Identify which cell holds the provided text, then report its (x, y) central coordinate. 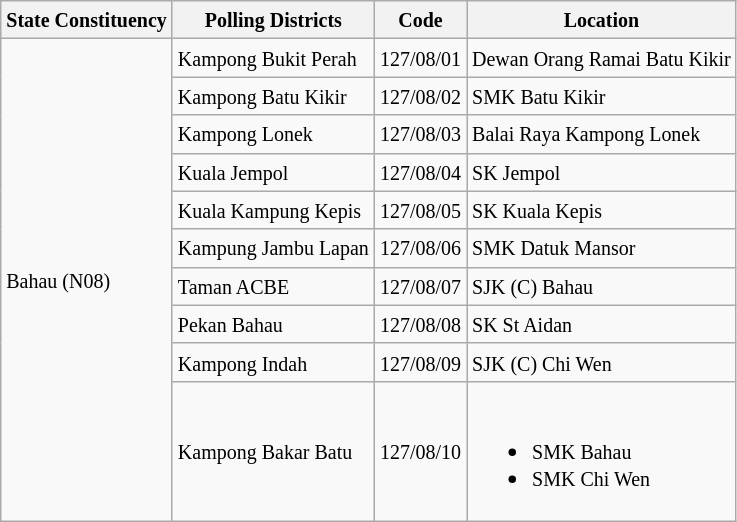
Polling Districts (273, 20)
SK Kuala Kepis (602, 210)
SK Jempol (602, 172)
127/08/09 (420, 362)
SMK BahauSMK Chi Wen (602, 451)
Location (602, 20)
SK St Aidan (602, 324)
127/08/06 (420, 248)
Balai Raya Kampong Lonek (602, 134)
SMK Batu Kikir (602, 96)
Kuala Kampung Kepis (273, 210)
SJK (C) Bahau (602, 286)
Kampung Jambu Lapan (273, 248)
SJK (C) Chi Wen (602, 362)
127/08/07 (420, 286)
Bahau (N08) (87, 280)
Kampong Lonek (273, 134)
Kampong Batu Kikir (273, 96)
Pekan Bahau (273, 324)
127/08/10 (420, 451)
127/08/02 (420, 96)
127/08/04 (420, 172)
Taman ACBE (273, 286)
Dewan Orang Ramai Batu Kikir (602, 58)
127/08/01 (420, 58)
Code (420, 20)
127/08/08 (420, 324)
127/08/05 (420, 210)
SMK Datuk Mansor (602, 248)
State Constituency (87, 20)
Kampong Bukit Perah (273, 58)
Kuala Jempol (273, 172)
127/08/03 (420, 134)
Kampong Bakar Batu (273, 451)
Kampong Indah (273, 362)
